Return (X, Y) of the center of cell containing provided text 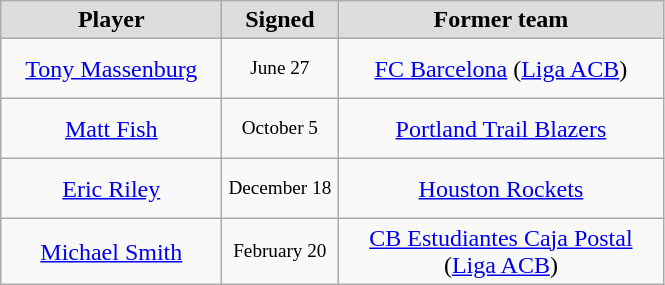
FC Barcelona (Liga ACB) (501, 69)
CB Estudiantes Caja Postal (Liga ACB) (501, 252)
December 18 (280, 189)
October 5 (280, 129)
June 27 (280, 69)
Eric Riley (112, 189)
Matt Fish (112, 129)
Former team (501, 20)
Signed (280, 20)
Tony Massenburg (112, 69)
Portland Trail Blazers (501, 129)
Houston Rockets (501, 189)
February 20 (280, 252)
Michael Smith (112, 252)
Player (112, 20)
